Search for the cell housing the specified text and yield its [x, y] center coordinate. 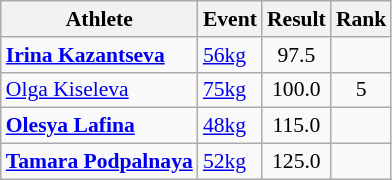
56kg [230, 55]
97.5 [296, 55]
52kg [230, 162]
Athlete [100, 19]
Result [296, 19]
Event [230, 19]
Rank [362, 19]
100.0 [296, 90]
48kg [230, 126]
75kg [230, 90]
125.0 [296, 162]
Olesya Lafina [100, 126]
Irina Kazantseva [100, 55]
5 [362, 90]
Tamara Podpalnaya [100, 162]
115.0 [296, 126]
Olga Kiseleva [100, 90]
